Determine the (x, y) coordinate at the center of the cell enclosing the given text.  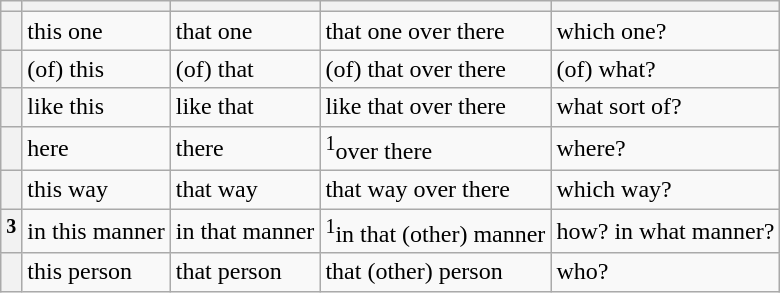
here (96, 148)
this person (96, 272)
this way (96, 190)
(of) this (96, 69)
that one over there (436, 31)
3 (12, 232)
like this (96, 107)
which way? (666, 190)
which one? (666, 31)
who? (666, 272)
in this manner (96, 232)
(of) that over there (436, 69)
there (245, 148)
1in that (other) manner (436, 232)
how? in what manner? (666, 232)
like that (245, 107)
where? (666, 148)
(of) that (245, 69)
that way (245, 190)
that one (245, 31)
this one (96, 31)
what sort of? (666, 107)
like that over there (436, 107)
(of) what? (666, 69)
that (other) person (436, 272)
1over there (436, 148)
in that manner (245, 232)
that way over there (436, 190)
that person (245, 272)
